Locate the cell with the specified text and output its (x, y) center coordinate. 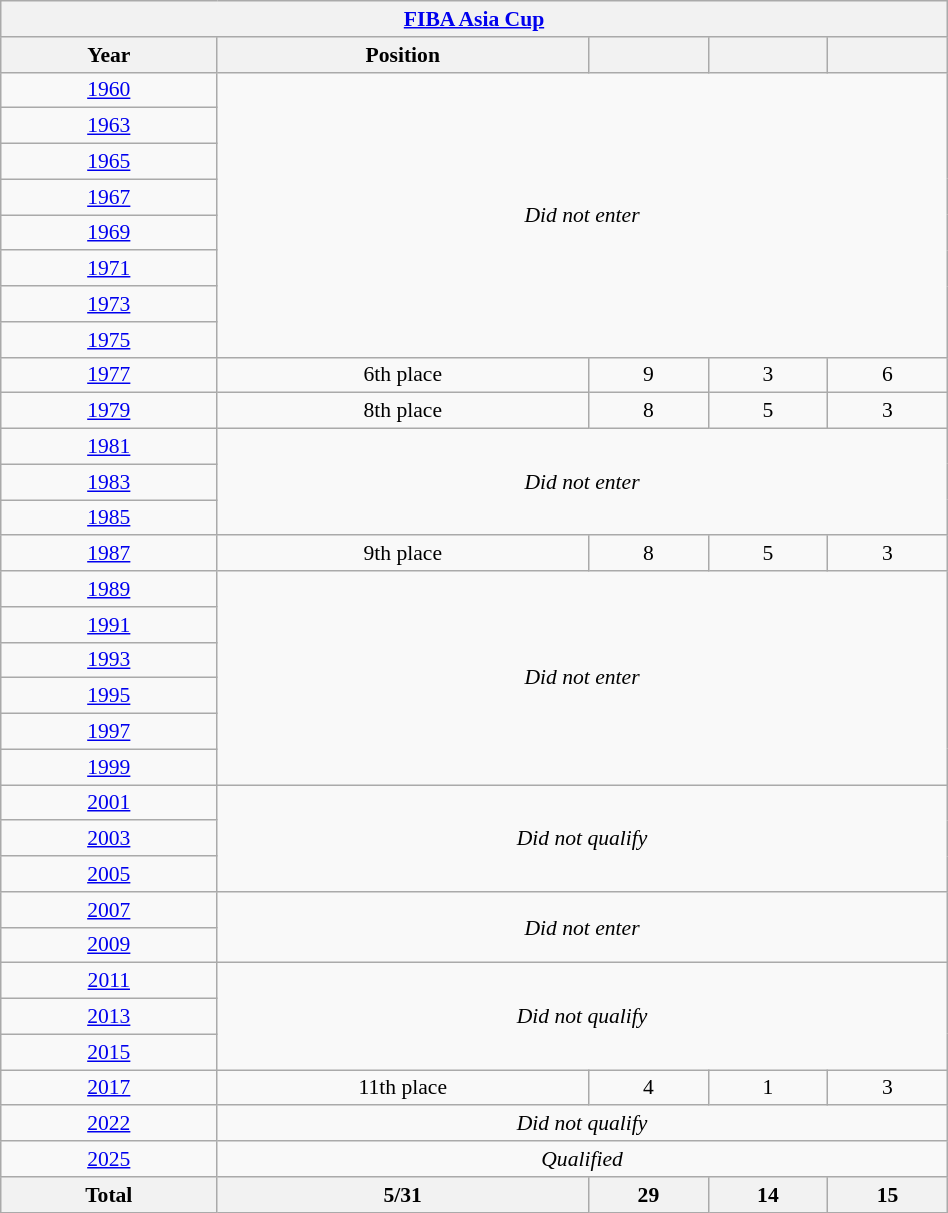
6 (888, 375)
1985 (109, 518)
1960 (109, 90)
29 (649, 1195)
1973 (109, 304)
Qualified (582, 1159)
1969 (109, 233)
1987 (109, 554)
Total (109, 1195)
Position (403, 55)
15 (888, 1195)
1965 (109, 162)
1971 (109, 269)
9th place (403, 554)
1981 (109, 447)
11th place (403, 1088)
5/31 (403, 1195)
9 (649, 375)
6th place (403, 375)
2011 (109, 981)
1977 (109, 375)
1983 (109, 482)
1997 (109, 732)
2001 (109, 803)
2003 (109, 839)
14 (768, 1195)
1989 (109, 589)
1995 (109, 696)
1979 (109, 411)
4 (649, 1088)
1999 (109, 767)
8th place (403, 411)
2009 (109, 945)
1963 (109, 126)
1993 (109, 660)
Year (109, 55)
2013 (109, 1017)
1967 (109, 197)
2025 (109, 1159)
2017 (109, 1088)
1 (768, 1088)
2015 (109, 1052)
FIBA Asia Cup (474, 19)
2005 (109, 874)
1975 (109, 340)
2007 (109, 910)
2022 (109, 1124)
1991 (109, 625)
